Find where the given text appears and provide that cell's center as [x, y] coordinate. 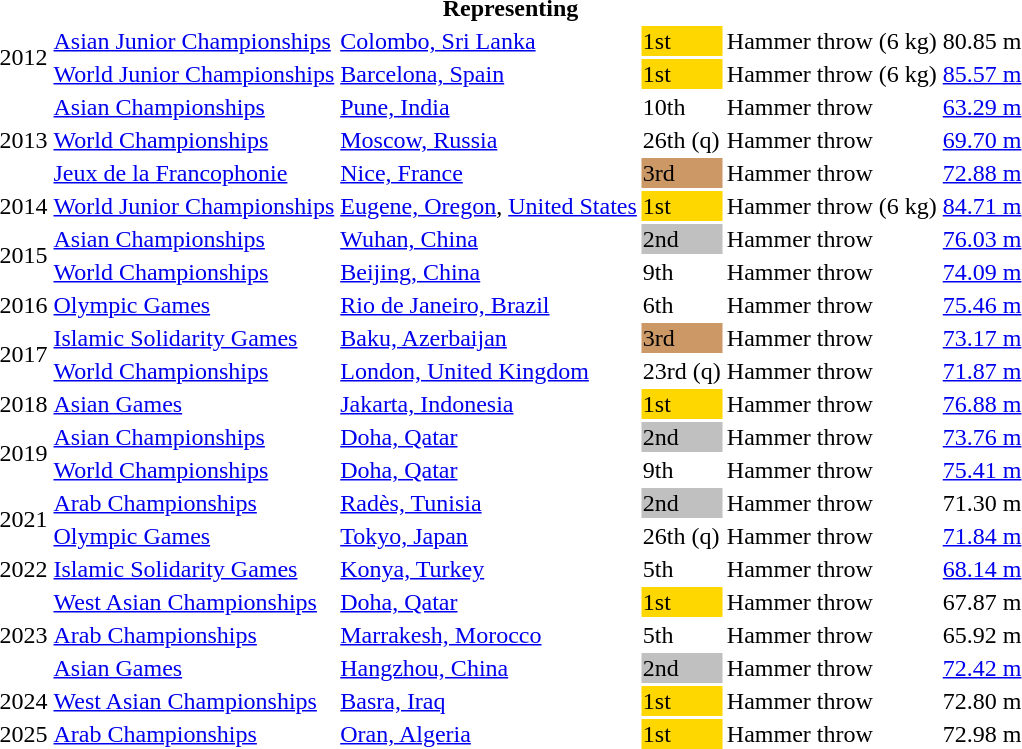
Pune, India [489, 107]
Basra, Iraq [489, 701]
Beijing, China [489, 272]
Wuhan, China [489, 239]
Oran, Algeria [489, 734]
Hangzhou, China [489, 668]
Baku, Azerbaijan [489, 338]
Barcelona, Spain [489, 74]
Colombo, Sri Lanka [489, 41]
Jeux de la Francophonie [194, 173]
London, United Kingdom [489, 371]
Eugene, Oregon, United States [489, 206]
Moscow, Russia [489, 140]
Konya, Turkey [489, 569]
Marrakesh, Morocco [489, 635]
10th [682, 107]
Tokyo, Japan [489, 536]
Asian Junior Championships [194, 41]
Jakarta, Indonesia [489, 404]
Radès, Tunisia [489, 503]
23rd (q) [682, 371]
Rio de Janeiro, Brazil [489, 305]
Nice, France [489, 173]
6th [682, 305]
